Locate the cell with the specified text and output its [x, y] center coordinate. 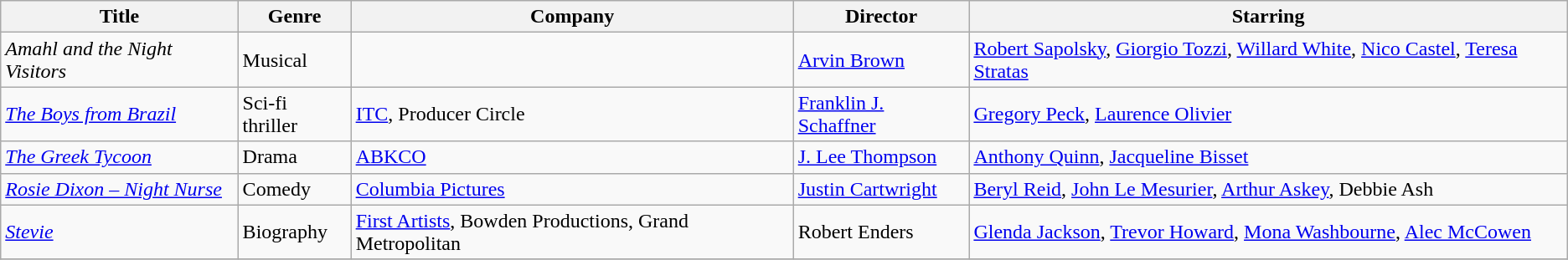
Title [119, 17]
Beryl Reid, John Le Mesurier, Arthur Askey, Debbie Ash [1268, 189]
The Boys from Brazil [119, 114]
Glenda Jackson, Trevor Howard, Mona Washbourne, Alec McCowen [1268, 232]
Comedy [295, 189]
Genre [295, 17]
Franklin J. Schaffner [881, 114]
Stevie [119, 232]
Company [572, 17]
Director [881, 17]
Robert Sapolsky, Giorgio Tozzi, Willard White, Nico Castel, Teresa Stratas [1268, 60]
Rosie Dixon – Night Nurse [119, 189]
Starring [1268, 17]
The Greek Tycoon [119, 157]
Robert Enders [881, 232]
ABKCO [572, 157]
Biography [295, 232]
Columbia Pictures [572, 189]
Sci-fi thriller [295, 114]
Anthony Quinn, Jacqueline Bisset [1268, 157]
Justin Cartwright [881, 189]
Musical [295, 60]
Gregory Peck, Laurence Olivier [1268, 114]
Amahl and the Night Visitors [119, 60]
ITC, Producer Circle [572, 114]
Arvin Brown [881, 60]
Drama [295, 157]
First Artists, Bowden Productions, Grand Metropolitan [572, 232]
J. Lee Thompson [881, 157]
